Locate the cell with the specified text and output its (x, y) center coordinate. 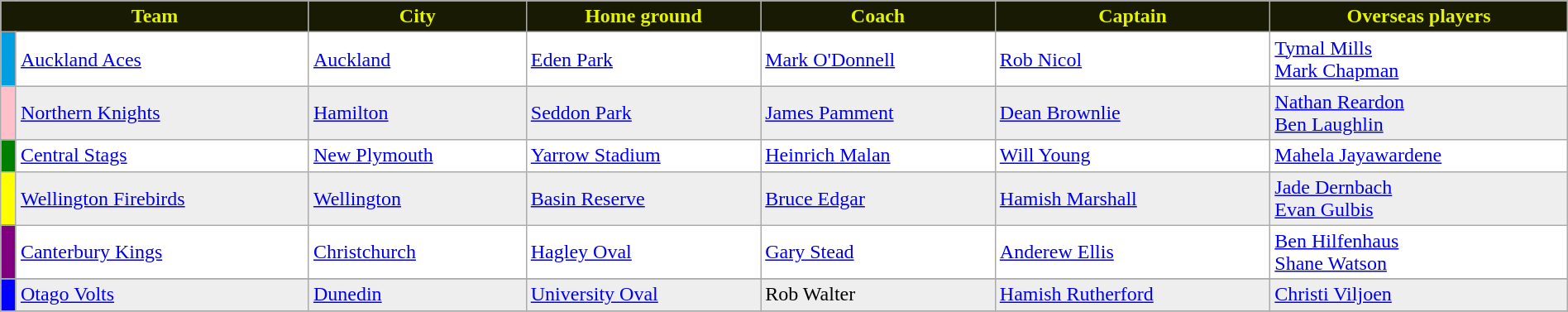
Christi Viljoen (1419, 295)
New Plymouth (417, 156)
Nathan Reardon Ben Laughlin (1419, 113)
Mahela Jayawardene (1419, 156)
Basin Reserve (643, 199)
Captain (1133, 17)
Dean Brownlie (1133, 113)
Ben Hilfenhaus Shane Watson (1419, 252)
Auckland Aces (162, 60)
Auckland (417, 60)
Yarrow Stadium (643, 156)
Rob Walter (878, 295)
City (417, 17)
Seddon Park (643, 113)
Jade Dernbach Evan Gulbis (1419, 199)
Heinrich Malan (878, 156)
Anderew Ellis (1133, 252)
Overseas players (1419, 17)
Wellington (417, 199)
Northern Knights (162, 113)
Hamilton (417, 113)
Christchurch (417, 252)
Rob Nicol (1133, 60)
Hagley Oval (643, 252)
Gary Stead (878, 252)
Home ground (643, 17)
Mark O'Donnell (878, 60)
Coach (878, 17)
Eden Park (643, 60)
Bruce Edgar (878, 199)
Tymal Mills Mark Chapman (1419, 60)
Hamish Rutherford (1133, 295)
Central Stags (162, 156)
Team (155, 17)
Otago Volts (162, 295)
Canterbury Kings (162, 252)
Dunedin (417, 295)
Hamish Marshall (1133, 199)
University Oval (643, 295)
James Pamment (878, 113)
Will Young (1133, 156)
Wellington Firebirds (162, 199)
